For the text-containing cell, return its midpoint in (X, Y) coordinate format. 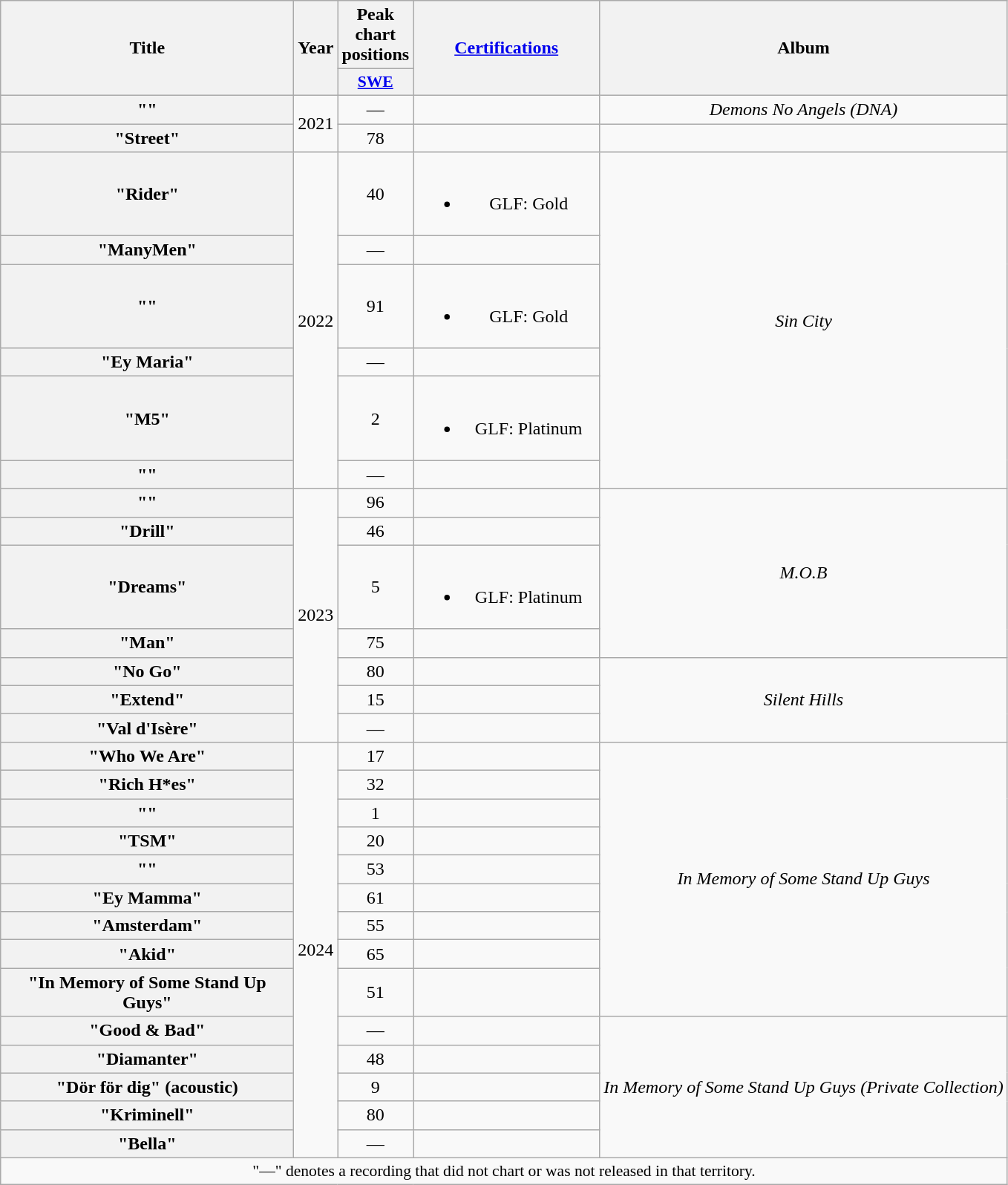
"Val d'Isère" (147, 728)
51 (376, 992)
Silent Hills (804, 699)
"—" denotes a recording that did not chart or was not released in that territory. (505, 1171)
"Dreams" (147, 587)
15 (376, 699)
M.O.B (804, 573)
2 (376, 419)
"Who We Are" (147, 756)
91 (376, 306)
"Rider" (147, 195)
"Ey Maria" (147, 362)
"In Memory of Some Stand Up Guys" (147, 992)
"Akid" (147, 954)
"Amsterdam" (147, 926)
"Bella" (147, 1143)
2021 (316, 123)
Album (804, 48)
"Ey Mamma" (147, 898)
53 (376, 869)
96 (376, 503)
In Memory of Some Stand Up Guys (Private Collection) (804, 1087)
"Rich H*es" (147, 784)
Peak chart positions (376, 35)
2023 (316, 615)
46 (376, 531)
17 (376, 756)
2022 (316, 321)
"Street" (147, 137)
Title (147, 48)
"Dör för dig" (acoustic) (147, 1087)
Year (316, 48)
32 (376, 784)
In Memory of Some Stand Up Guys (804, 879)
75 (376, 643)
20 (376, 841)
78 (376, 137)
"Good & Bad" (147, 1031)
65 (376, 954)
2024 (316, 950)
Sin City (804, 321)
"Kriminell" (147, 1115)
Certifications (506, 48)
"M5" (147, 419)
"TSM" (147, 841)
48 (376, 1059)
55 (376, 926)
SWE (376, 82)
5 (376, 587)
61 (376, 898)
"ManyMen" (147, 250)
"Diamanter" (147, 1059)
"Man" (147, 643)
"Extend" (147, 699)
40 (376, 195)
1 (376, 813)
9 (376, 1087)
"Drill" (147, 531)
Demons No Angels (DNA) (804, 109)
"No Go" (147, 671)
